Pinpoint the cell where the given text exists, returning its [x, y] midpoint coordinate. 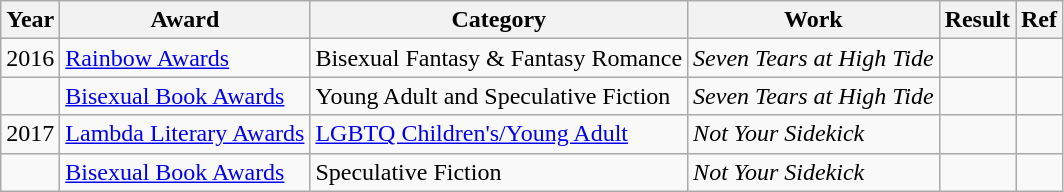
2016 [30, 58]
Young Adult and Speculative Fiction [499, 96]
Speculative Fiction [499, 172]
Result [977, 20]
2017 [30, 134]
Ref [1040, 20]
LGBTQ Children's/Young Adult [499, 134]
Rainbow Awards [185, 58]
Work [814, 20]
Bisexual Fantasy & Fantasy Romance [499, 58]
Lambda Literary Awards [185, 134]
Award [185, 20]
Category [499, 20]
Year [30, 20]
